Extract the (x, y) coordinate from the center of the cell holding the provided text.  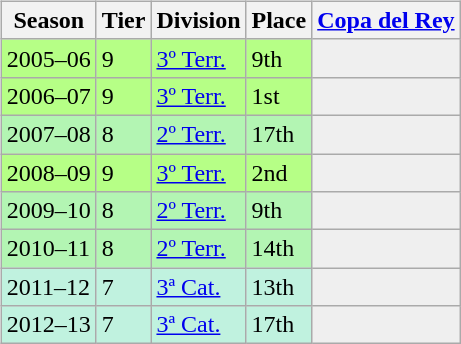
2005–06 (48, 58)
Copa del Rey (386, 20)
1st (279, 96)
2009–10 (48, 211)
2010–11 (48, 249)
Division (198, 20)
2006–07 (48, 96)
2nd (279, 173)
2012–13 (48, 325)
14th (279, 249)
Season (48, 20)
Tier (124, 20)
2008–09 (48, 173)
Place (279, 20)
2011–12 (48, 287)
13th (279, 287)
2007–08 (48, 134)
